Output the [X, Y] coordinate of the center of the cell containing the given text.  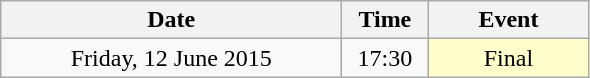
Time [385, 20]
Event [508, 20]
Date [172, 20]
17:30 [385, 58]
Friday, 12 June 2015 [172, 58]
Final [508, 58]
